Identify which cell holds the provided text, then report its (x, y) central coordinate. 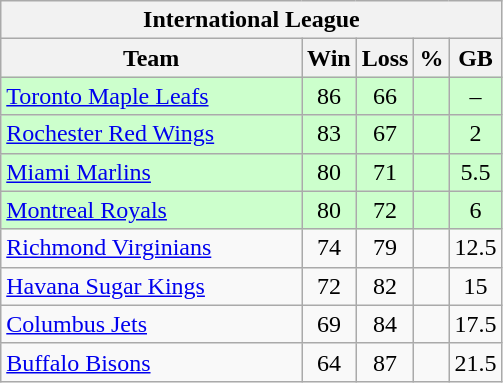
15 (476, 286)
6 (476, 210)
Loss (385, 58)
International League (252, 20)
Team (152, 58)
Havana Sugar Kings (152, 286)
64 (330, 362)
Win (330, 58)
Miami Marlins (152, 172)
Columbus Jets (152, 324)
21.5 (476, 362)
Toronto Maple Leafs (152, 96)
82 (385, 286)
Richmond Virginians (152, 248)
79 (385, 248)
Montreal Royals (152, 210)
86 (330, 96)
2 (476, 134)
71 (385, 172)
67 (385, 134)
66 (385, 96)
87 (385, 362)
17.5 (476, 324)
83 (330, 134)
69 (330, 324)
84 (385, 324)
Rochester Red Wings (152, 134)
Buffalo Bisons (152, 362)
5.5 (476, 172)
74 (330, 248)
– (476, 96)
% (432, 58)
GB (476, 58)
12.5 (476, 248)
